Scan for the cell matching the given text and deliver its (x, y) coordinate at center. 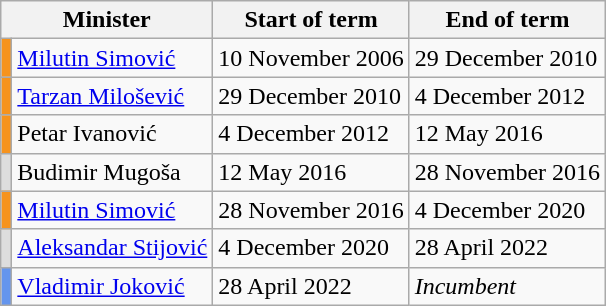
Minister (107, 20)
Incumbent (507, 286)
Aleksandar Stijović (112, 248)
10 November 2006 (311, 58)
Tarzan Milošević (112, 96)
End of term (507, 20)
Start of term (311, 20)
Petar Ivanović (112, 134)
Budimir Mugoša (112, 172)
Vladimir Joković (112, 286)
